Scan for the cell matching the given text and deliver its [x, y] coordinate at center. 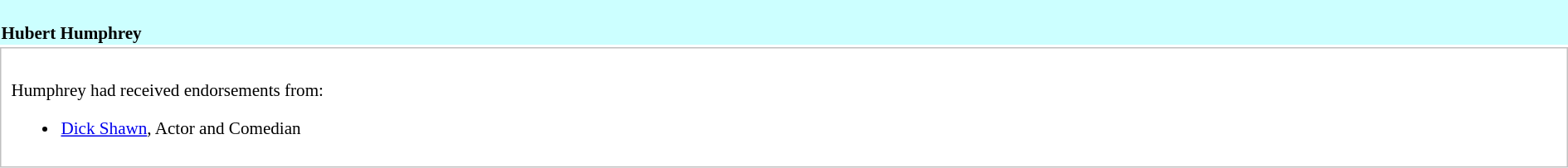
Humphrey had received endorsements from:Dick Shawn, Actor and Comedian [784, 108]
Hubert Humphrey [784, 22]
